Find where the given text appears and provide that cell's center as [X, Y] coordinate. 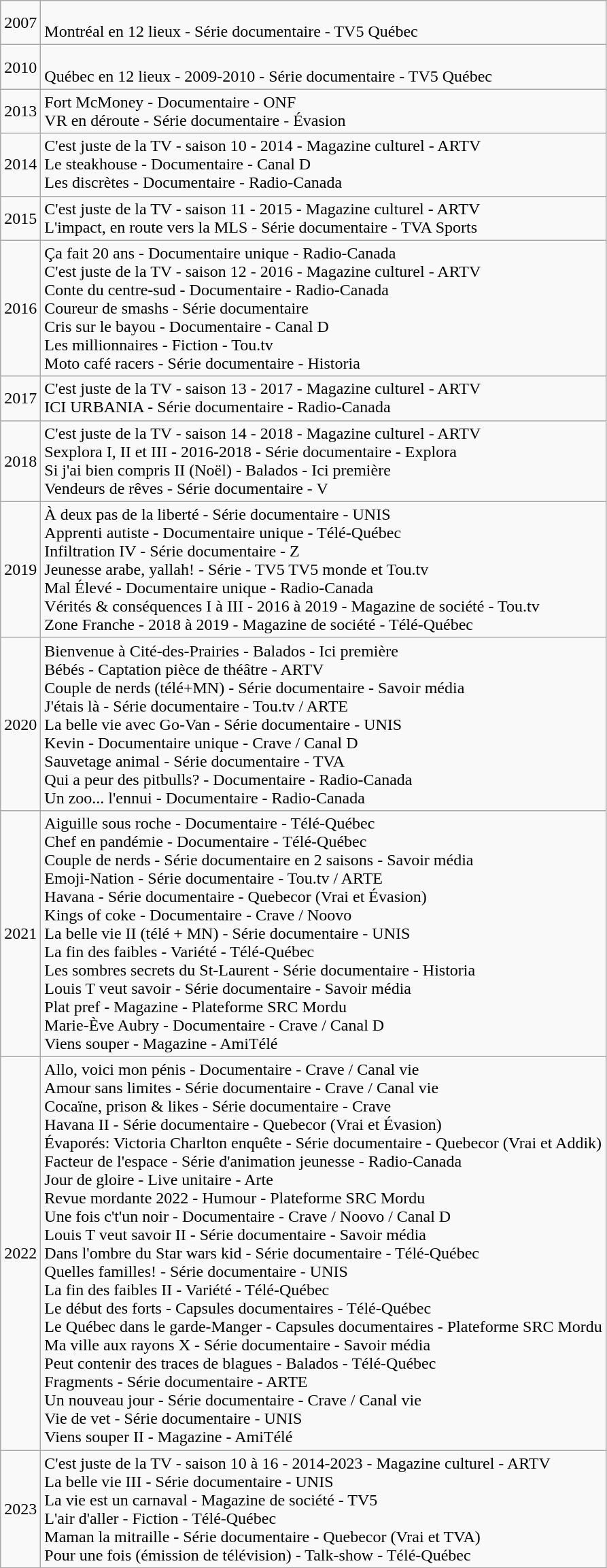
2017 [20, 399]
2007 [20, 23]
2010 [20, 67]
2018 [20, 461]
Montréal en 12 lieux - Série documentaire - TV5 Québec [324, 23]
2015 [20, 218]
Québec en 12 lieux - 2009-2010 - Série documentaire - TV5 Québec [324, 67]
C'est juste de la TV - saison 13 - 2017 - Magazine culturel - ARTVICI URBANIA - Série documentaire - Radio-Canada [324, 399]
2021 [20, 933]
2013 [20, 112]
C'est juste de la TV - saison 10 - 2014 - Magazine culturel - ARTVLe steakhouse - Documentaire - Canal DLes discrètes - Documentaire - Radio-Canada [324, 165]
2016 [20, 308]
2022 [20, 1253]
2023 [20, 1509]
Fort McMoney - Documentaire - ONFVR en déroute - Série documentaire - Évasion [324, 112]
C'est juste de la TV - saison 11 - 2015 - Magazine culturel - ARTVL'impact, en route vers la MLS - Série documentaire - TVA Sports [324, 218]
2020 [20, 724]
2014 [20, 165]
2019 [20, 569]
